Pinpoint the cell where the given text exists, returning its [x, y] midpoint coordinate. 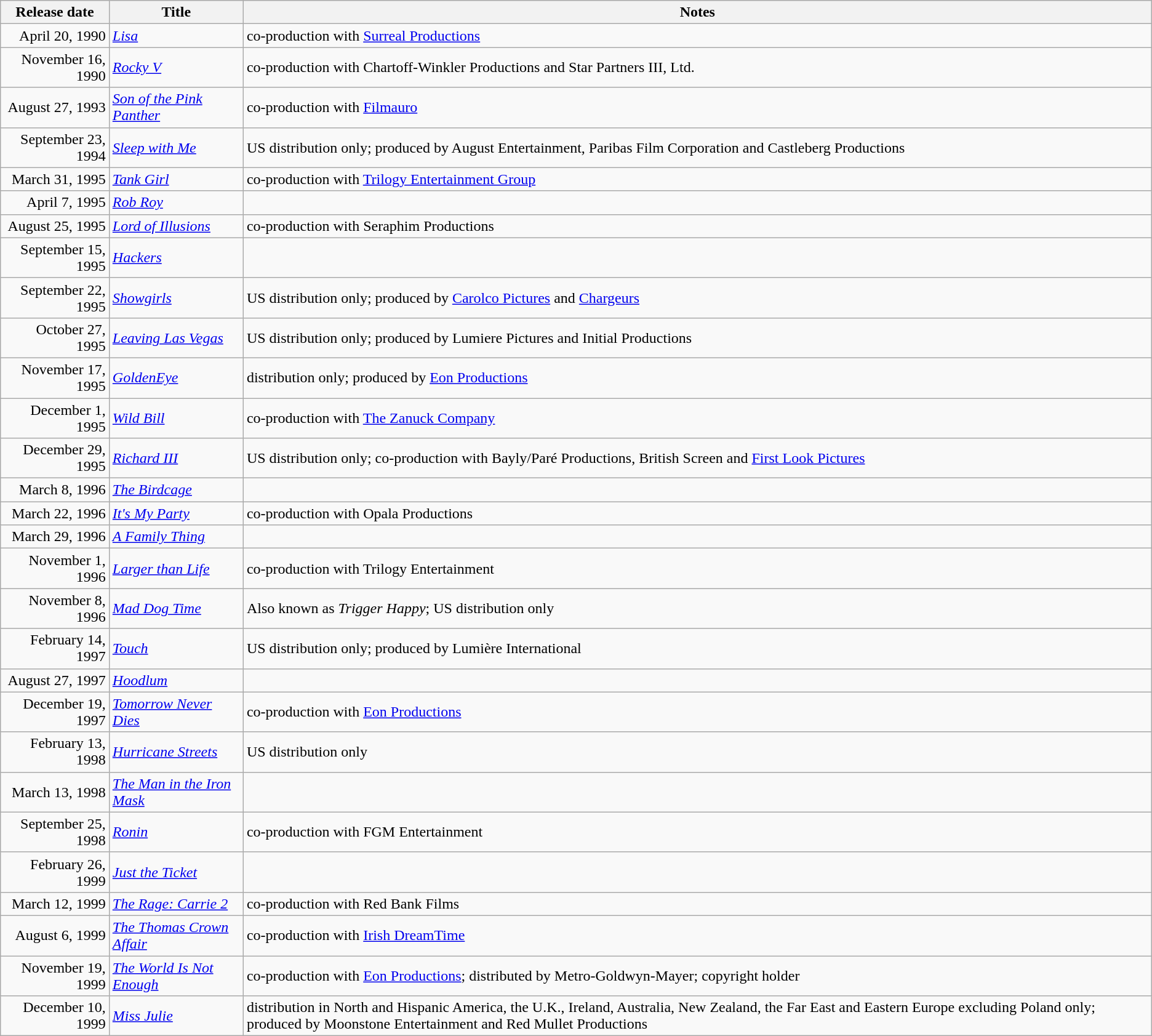
US distribution only; produced by August Entertainment, Paribas Film Corporation and Castleberg Productions [697, 148]
August 27, 1993 [55, 107]
March 12, 1999 [55, 904]
co-production with Surreal Productions [697, 36]
co-production with Eon Productions; distributed by Metro-Goldwyn-Mayer; copyright holder [697, 975]
Ronin [176, 832]
Also known as Trigger Happy; US distribution only [697, 608]
Leaving Las Vegas [176, 337]
US distribution only; co-production with Bayly/Paré Productions, British Screen and First Look Pictures [697, 458]
April 7, 1995 [55, 203]
A Family Thing [176, 537]
Title [176, 12]
Son of the Pink Panther [176, 107]
March 8, 1996 [55, 490]
Miss Julie [176, 1016]
November 16, 1990 [55, 68]
co-production with Seraphim Productions [697, 226]
co-production with Irish DreamTime [697, 936]
co-production with Chartoff-Winkler Productions and Star Partners III, Ltd. [697, 68]
Notes [697, 12]
co-production with Trilogy Entertainment Group [697, 179]
co-production with The Zanuck Company [697, 417]
March 22, 1996 [55, 513]
September 23, 1994 [55, 148]
March 13, 1998 [55, 792]
September 25, 1998 [55, 832]
It's My Party [176, 513]
Hoodlum [176, 680]
The Man in the Iron Mask [176, 792]
US distribution only [697, 752]
co-production with FGM Entertainment [697, 832]
November 17, 1995 [55, 378]
US distribution only; produced by Lumière International [697, 649]
Rocky V [176, 68]
March 31, 1995 [55, 179]
Wild Bill [176, 417]
November 1, 1996 [55, 569]
October 27, 1995 [55, 337]
The Rage: Carrie 2 [176, 904]
The Thomas Crown Affair [176, 936]
Lisa [176, 36]
November 8, 1996 [55, 608]
Hurricane Streets [176, 752]
The Birdcage [176, 490]
Tank Girl [176, 179]
co-production with Red Bank Films [697, 904]
August 27, 1997 [55, 680]
November 19, 1999 [55, 975]
Release date [55, 12]
distribution only; produced by Eon Productions [697, 378]
December 19, 1997 [55, 712]
February 26, 1999 [55, 872]
co-production with Eon Productions [697, 712]
Hackers [176, 257]
co-production with Trilogy Entertainment [697, 569]
December 29, 1995 [55, 458]
co-production with Opala Productions [697, 513]
Touch [176, 649]
Richard III [176, 458]
Just the Ticket [176, 872]
March 29, 1996 [55, 537]
Showgirls [176, 298]
Mad Dog Time [176, 608]
December 10, 1999 [55, 1016]
August 6, 1999 [55, 936]
Larger than Life [176, 569]
September 22, 1995 [55, 298]
August 25, 1995 [55, 226]
April 20, 1990 [55, 36]
September 15, 1995 [55, 257]
US distribution only; produced by Carolco Pictures and Chargeurs [697, 298]
co-production with Filmauro [697, 107]
Sleep with Me [176, 148]
GoldenEye [176, 378]
February 14, 1997 [55, 649]
February 13, 1998 [55, 752]
December 1, 1995 [55, 417]
The World Is Not Enough [176, 975]
Tomorrow Never Dies [176, 712]
Rob Roy [176, 203]
US distribution only; produced by Lumiere Pictures and Initial Productions [697, 337]
Lord of Illusions [176, 226]
